Capture the cell that displays the provided text and extract its [X, Y] central coordinate. 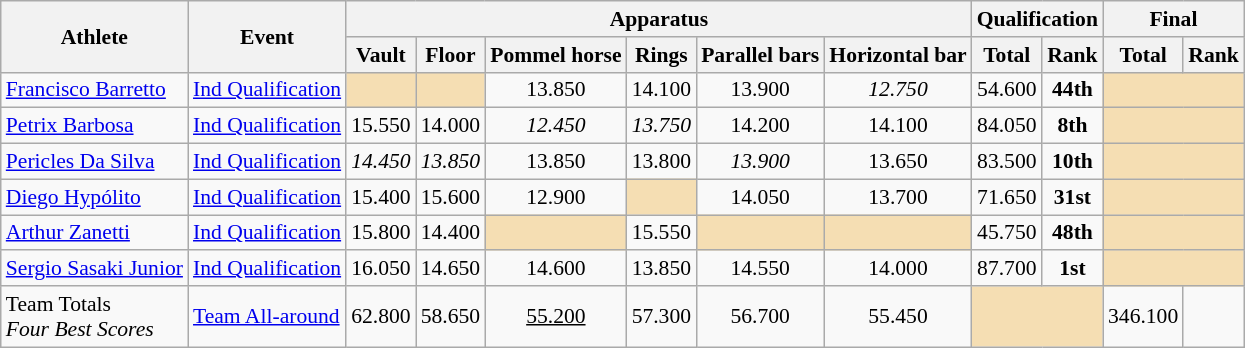
Horizontal bar [898, 55]
Apparatus [659, 19]
Petrix Barbosa [94, 126]
Team All-around [267, 316]
Qualification [1038, 19]
13.800 [662, 162]
71.650 [1007, 197]
12.450 [556, 126]
16.050 [380, 269]
Diego Hypólito [94, 197]
14.600 [556, 269]
1st [1072, 269]
48th [1072, 233]
15.600 [450, 197]
13.650 [898, 162]
15.800 [380, 233]
56.700 [760, 316]
14.050 [760, 197]
8th [1072, 126]
14.650 [450, 269]
12.750 [898, 90]
Francisco Barretto [94, 90]
44th [1072, 90]
14.400 [450, 233]
84.050 [1007, 126]
55.450 [898, 316]
54.600 [1007, 90]
Rings [662, 55]
15.400 [380, 197]
Athlete [94, 36]
Pericles Da Silva [94, 162]
Floor [450, 55]
346.100 [1143, 316]
14.550 [760, 269]
Final [1174, 19]
58.650 [450, 316]
10th [1072, 162]
Team TotalsFour Best Scores [94, 316]
31st [1072, 197]
13.700 [898, 197]
45.750 [1007, 233]
14.200 [760, 126]
14.450 [380, 162]
Event [267, 36]
Arthur Zanetti [94, 233]
57.300 [662, 316]
Pommel horse [556, 55]
87.700 [1007, 269]
Vault [380, 55]
13.750 [662, 126]
Sergio Sasaki Junior [94, 269]
62.800 [380, 316]
83.500 [1007, 162]
12.900 [556, 197]
Parallel bars [760, 55]
55.200 [556, 316]
